Locate the cell with the specified text and output its [x, y] center coordinate. 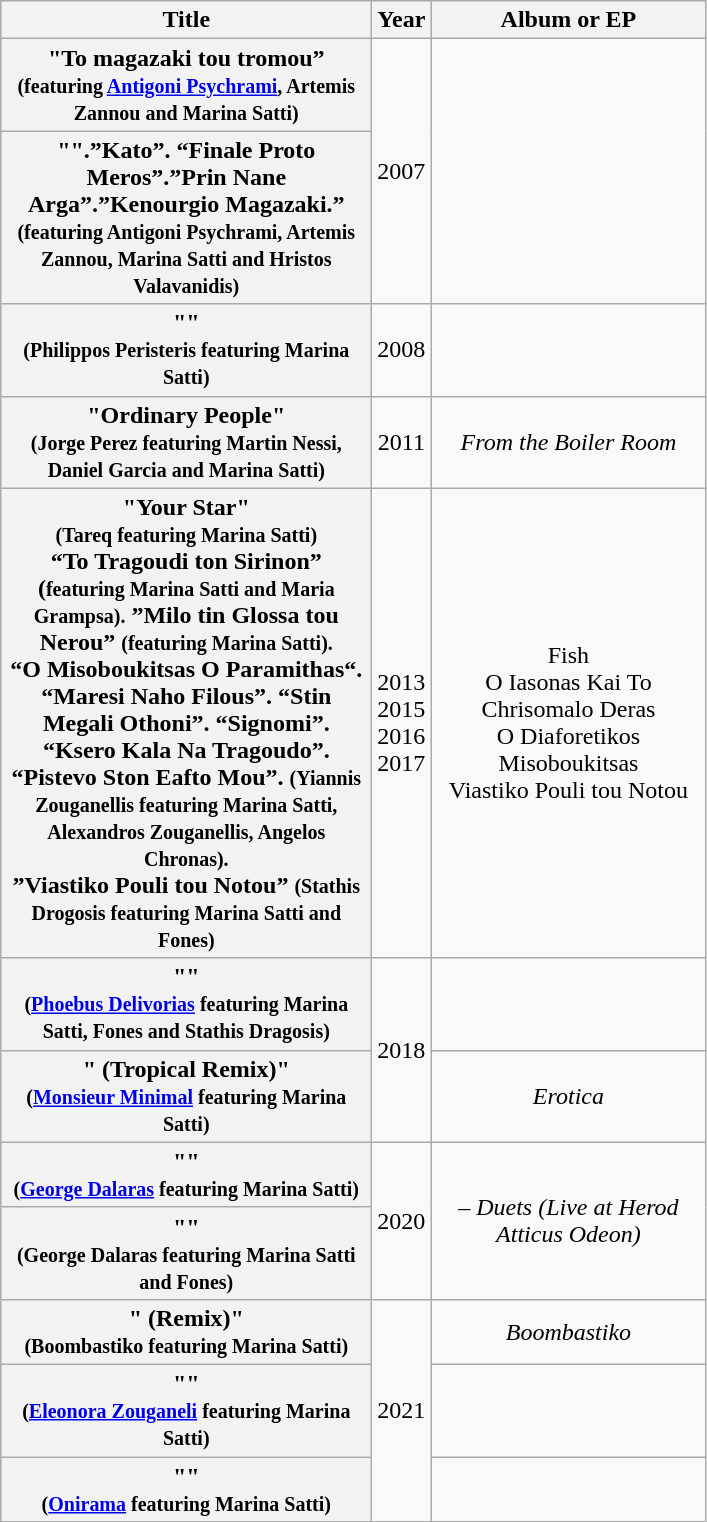
Title [186, 20]
""(Phoebus Delivorias featuring Marina Satti, Fones and Stathis Dragosis) [186, 1004]
"Ordinary People"(Jorge Perez featuring Martin Nessi, Daniel Garcia and Marina Satti) [186, 442]
2020 [402, 1220]
" (Tropical Remix)"(Monsieur Minimal featuring Marina Satti) [186, 1096]
FishO Iasonas Kai To Chrisomalo DerasO Diaforetikos MisoboukitsasViastiko Pouli tou Notou [568, 723]
"To magazaki tou tromou”(featuring Antigoni Psychrami, Artemis Zannou and Marina Satti) [186, 85]
From the Boiler Room [568, 442]
2011 [402, 442]
– Duets (Live at Herod Atticus Odeon) [568, 1220]
Year [402, 20]
2007 [402, 172]
2013201520162017 [402, 723]
2021 [402, 1410]
Boombastiko [568, 1332]
2018 [402, 1050]
""(Philippos Peristeris featuring Marina Satti) [186, 350]
""(Onirama featuring Marina Satti) [186, 1488]
" (Remix)"(Boombastiko featuring Marina Satti) [186, 1332]
""(George Dalaras featuring Marina Satti) [186, 1174]
""(George Dalaras featuring Marina Satti and Fones) [186, 1253]
""(Eleonora Zouganeli featuring Marina Satti) [186, 1410]
2008 [402, 350]
Εrotica [568, 1096]
Album or EP [568, 20]
